Search for the cell housing the specified text and yield its (X, Y) center coordinate. 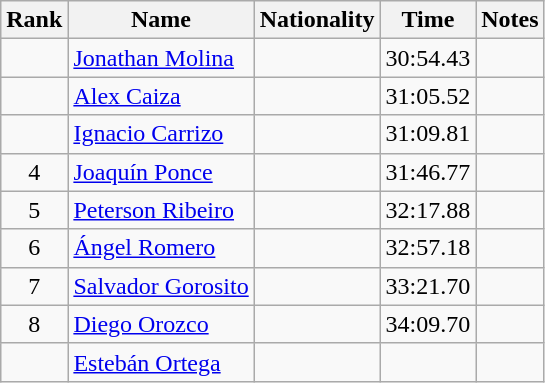
Estebán Ortega (161, 362)
Time (428, 20)
Name (161, 20)
Diego Orozco (161, 324)
Ángel Romero (161, 248)
32:57.18 (428, 248)
Ignacio Carrizo (161, 134)
Joaquín Ponce (161, 172)
31:46.77 (428, 172)
31:05.52 (428, 96)
Notes (510, 20)
30:54.43 (428, 58)
Peterson Ribeiro (161, 210)
Alex Caiza (161, 96)
6 (34, 248)
33:21.70 (428, 286)
31:09.81 (428, 134)
7 (34, 286)
Rank (34, 20)
34:09.70 (428, 324)
5 (34, 210)
Jonathan Molina (161, 58)
Salvador Gorosito (161, 286)
8 (34, 324)
4 (34, 172)
Nationality (317, 20)
32:17.88 (428, 210)
